Extract the (X, Y) coordinate from the center of the cell holding the provided text.  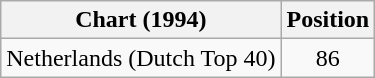
Netherlands (Dutch Top 40) (141, 58)
86 (328, 58)
Chart (1994) (141, 20)
Position (328, 20)
